Return [x, y] of the center of cell containing provided text 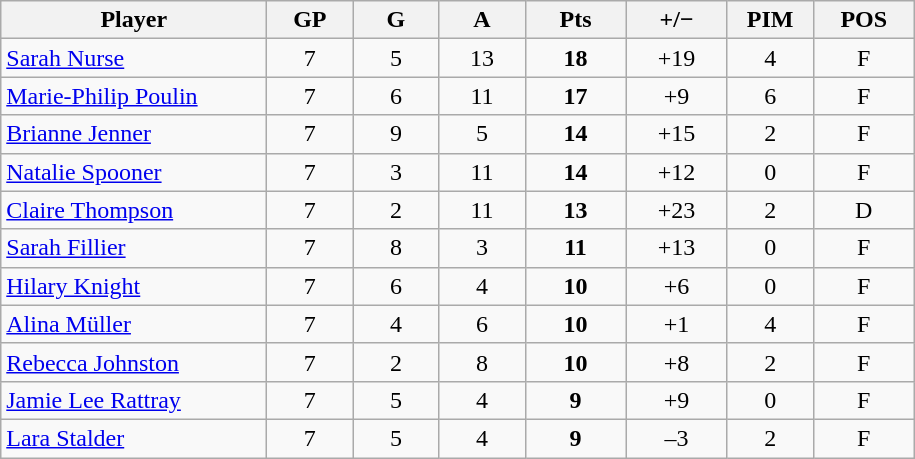
Jamie Lee Rattray [134, 400]
G [396, 20]
Player [134, 20]
+13 [676, 248]
Alina Müller [134, 324]
Rebecca Johnston [134, 362]
+19 [676, 58]
+23 [676, 210]
Lara Stalder [134, 438]
+/− [676, 20]
Brianne Jenner [134, 134]
PIM [770, 20]
18 [576, 58]
+12 [676, 172]
+15 [676, 134]
Sarah Fillier [134, 248]
Natalie Spooner [134, 172]
D [864, 210]
A [482, 20]
17 [576, 96]
+1 [676, 324]
Sarah Nurse [134, 58]
Claire Thompson [134, 210]
POS [864, 20]
GP [310, 20]
+6 [676, 286]
+8 [676, 362]
Pts [576, 20]
Hilary Knight [134, 286]
Marie-Philip Poulin [134, 96]
–3 [676, 438]
